Return the (x, y) coordinate for the center point of the cell that contains the specified text.  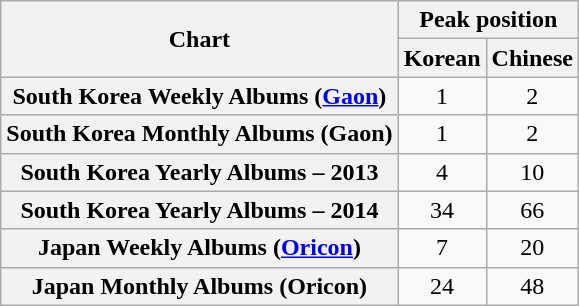
66 (532, 210)
Korean (442, 58)
48 (532, 286)
South Korea Weekly Albums (Gaon) (200, 96)
7 (442, 248)
24 (442, 286)
South Korea Yearly Albums – 2014 (200, 210)
Chinese (532, 58)
Japan Weekly Albums (Oricon) (200, 248)
Chart (200, 39)
4 (442, 172)
Japan Monthly Albums (Oricon) (200, 286)
34 (442, 210)
Peak position (488, 20)
10 (532, 172)
South Korea Monthly Albums (Gaon) (200, 134)
20 (532, 248)
South Korea Yearly Albums – 2013 (200, 172)
